Identify which cell holds the provided text, then report its [X, Y] central coordinate. 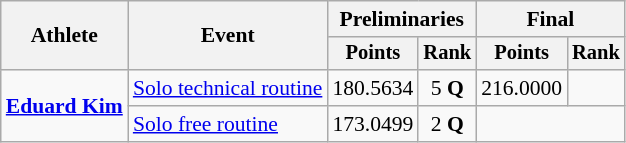
Athlete [64, 36]
Eduard Kim [64, 106]
Solo free routine [228, 124]
Preliminaries [402, 19]
Solo technical routine [228, 88]
5 Q [447, 88]
173.0499 [372, 124]
180.5634 [372, 88]
Event [228, 36]
216.0000 [522, 88]
Final [550, 19]
2 Q [447, 124]
